Search for the cell housing the specified text and yield its [X, Y] center coordinate. 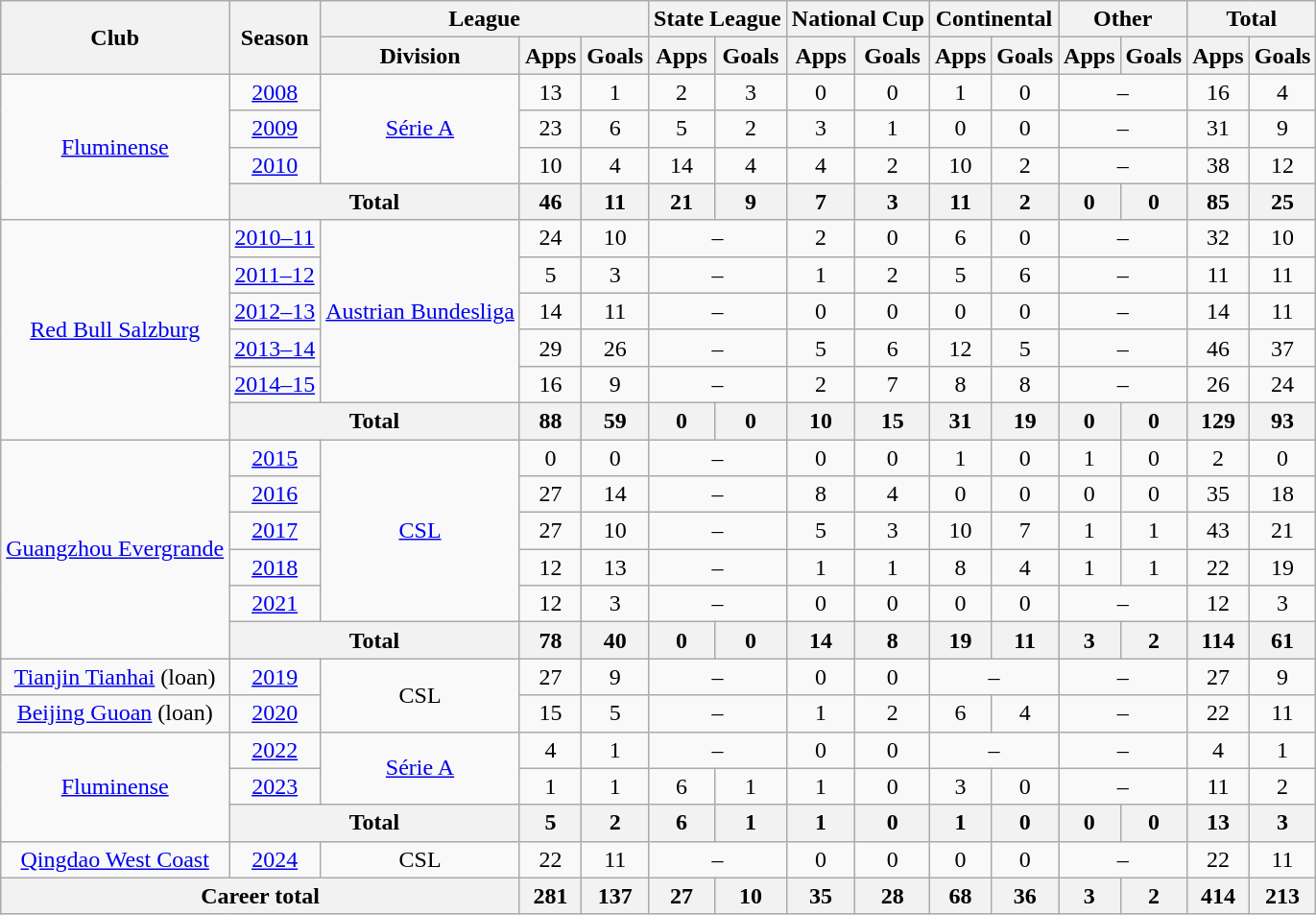
Guangzhou Evergrande [115, 549]
Red Bull Salzburg [115, 329]
2016 [275, 494]
2009 [275, 129]
93 [1282, 421]
414 [1218, 896]
2010–11 [275, 238]
25 [1282, 202]
Club [115, 37]
68 [960, 896]
2020 [275, 713]
Career total [261, 896]
Season [275, 37]
2019 [275, 677]
2014–15 [275, 384]
129 [1218, 421]
2022 [275, 750]
32 [1218, 238]
40 [615, 640]
State League [718, 19]
2013–14 [275, 348]
36 [1025, 896]
213 [1282, 896]
18 [1282, 494]
61 [1282, 640]
23 [550, 129]
114 [1218, 640]
29 [550, 348]
League [485, 19]
38 [1218, 165]
Division [420, 56]
28 [893, 896]
Other [1123, 19]
Qingdao West Coast [115, 859]
37 [1282, 348]
59 [615, 421]
78 [550, 640]
137 [615, 896]
2008 [275, 92]
85 [1218, 202]
2023 [275, 786]
Beijing Guoan (loan) [115, 713]
Austrian Bundesliga [420, 311]
2018 [275, 567]
2021 [275, 604]
2010 [275, 165]
2015 [275, 458]
2012–13 [275, 311]
281 [550, 896]
2024 [275, 859]
Continental [993, 19]
Tianjin Tianhai (loan) [115, 677]
2017 [275, 531]
National Cup [858, 19]
43 [1218, 531]
2011–12 [275, 275]
88 [550, 421]
